Determine the (x, y) coordinate at the center of the cell enclosing the given text.  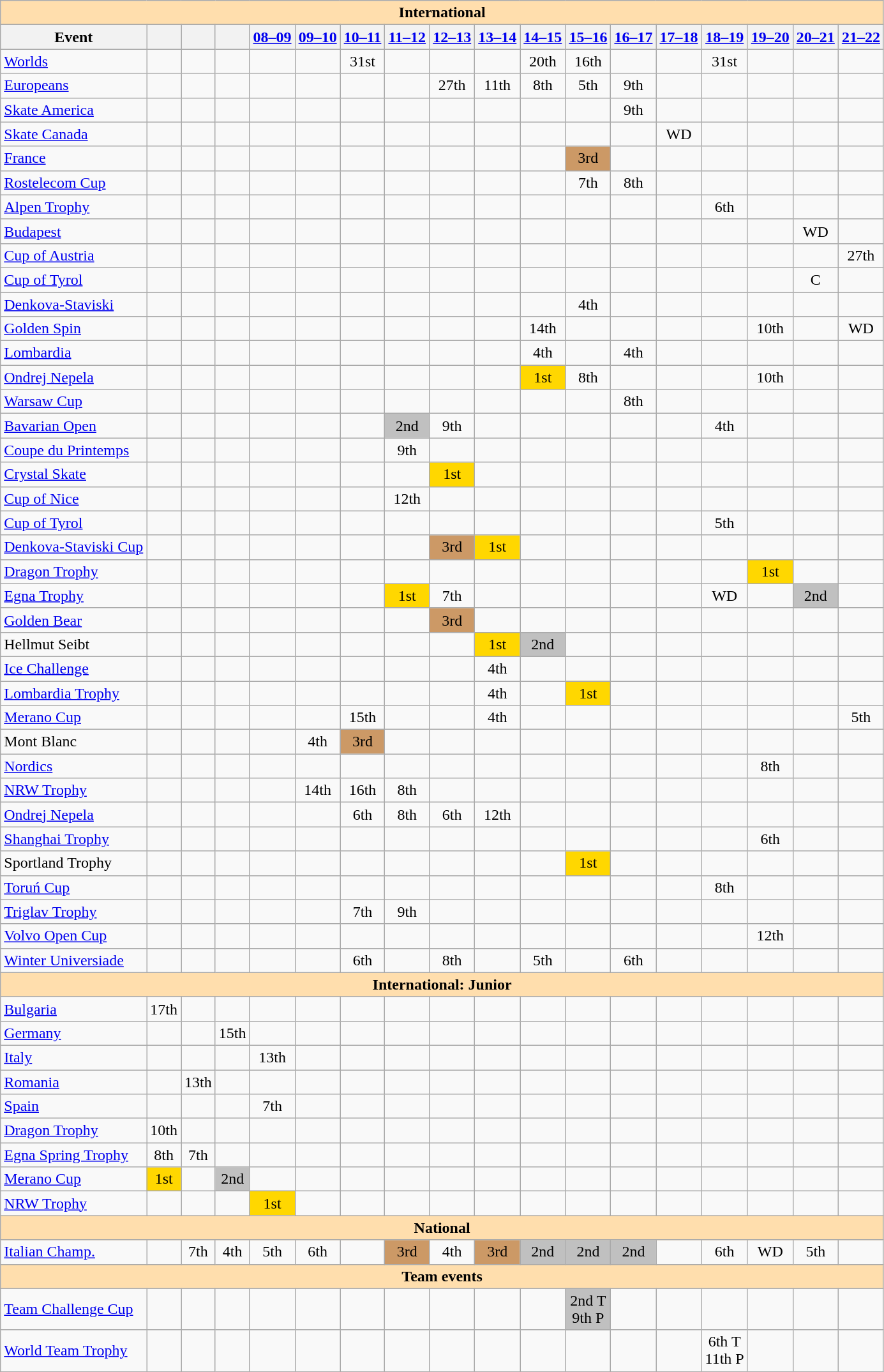
08–09 (272, 37)
National (442, 1228)
Nordics (74, 766)
International (442, 13)
Team Challenge Cup (74, 1309)
17th (164, 1009)
Skate Canada (74, 134)
Warsaw Cup (74, 402)
France (74, 158)
15–16 (588, 37)
10–11 (363, 37)
Bavarian Open (74, 426)
Team events (442, 1276)
11th (498, 86)
Romania (74, 1082)
Golden Spin (74, 329)
11–12 (407, 37)
International: Junior (442, 984)
World Team Trophy (74, 1351)
Golden Bear (74, 620)
Bulgaria (74, 1009)
Cup of Nice (74, 499)
19–20 (770, 37)
Mont Blanc (74, 742)
14–15 (543, 37)
Lombardia Trophy (74, 693)
13–14 (498, 37)
Germany (74, 1033)
Egna Spring Trophy (74, 1155)
17–18 (679, 37)
Shanghai Trophy (74, 839)
Denkova-Staviski (74, 305)
Cup of Austria (74, 255)
Alpen Trophy (74, 207)
6th T 11th P (724, 1351)
Egna Trophy (74, 596)
18–19 (724, 37)
Sportland Trophy (74, 863)
Italian Champ. (74, 1252)
Italy (74, 1057)
Coupe du Printemps (74, 450)
Rostelecom Cup (74, 183)
09–10 (318, 37)
Skate America (74, 110)
C (816, 280)
20–21 (816, 37)
Europeans (74, 86)
Denkova-Staviski Cup (74, 547)
Toruń Cup (74, 887)
16–17 (633, 37)
Crystal Skate (74, 474)
Lombardia (74, 353)
Spain (74, 1106)
Hellmut Seibt (74, 644)
Ice Challenge (74, 668)
Worlds (74, 61)
12–13 (452, 37)
21–22 (860, 37)
Volvo Open Cup (74, 936)
Triglav Trophy (74, 912)
Event (74, 37)
Budapest (74, 231)
20th (543, 61)
2nd T 9th P (588, 1309)
Winter Universiade (74, 960)
